Determine the (X, Y) coordinate at the center of the cell enclosing the given text.  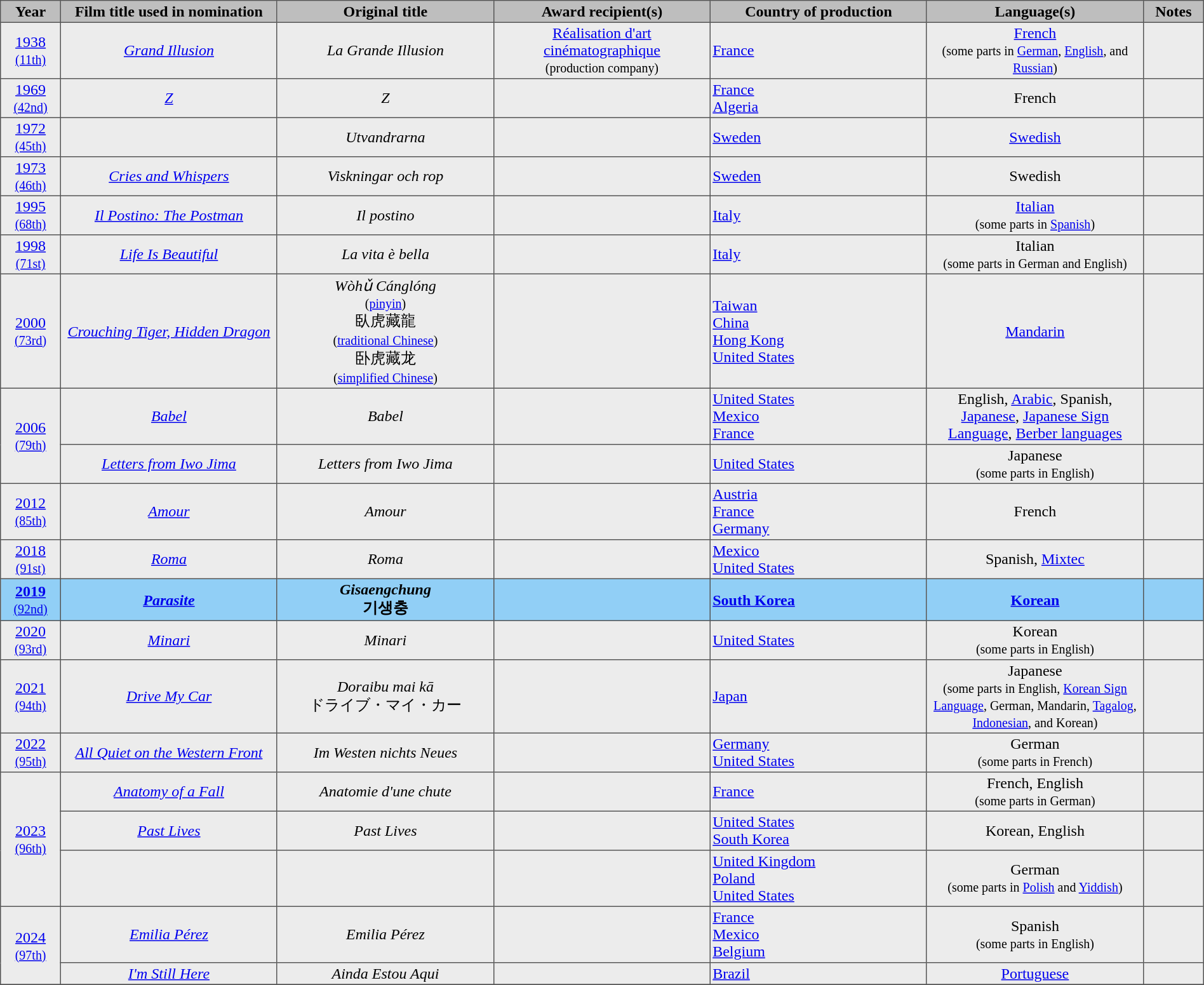
Mandarin (1035, 331)
Original title (385, 11)
Film title used in nomination (169, 11)
Anatomie d'une chute (385, 792)
La Grande Illusion (385, 50)
2018(91st) (30, 560)
Wòhǔ Cánglóng(pinyin)臥虎藏龍(traditional Chinese)卧虎藏龙(simplified Chinese) (385, 331)
Language(s) (1035, 11)
I'm Still Here (169, 974)
French(some parts in German, English, and Russian) (1035, 50)
2021(94th) (30, 697)
Japanese(some parts in English) (1035, 464)
Life Is Beautiful (169, 255)
Utvandrarna (385, 137)
Il postino (385, 215)
2023(96th) (30, 840)
Brazil (818, 974)
Mexico United States (818, 560)
1969(42nd) (30, 98)
Cries and Whispers (169, 177)
2019(92nd) (30, 600)
1998(71st) (30, 255)
Crouching Tiger, Hidden Dragon (169, 331)
France Algeria (818, 98)
Réalisation d'art cinématographique(production company) (602, 50)
2006(79th) (30, 436)
1972(45th) (30, 137)
Italian(some parts in German and English) (1035, 255)
1995(68th) (30, 215)
Doraibu mai kāドライブ・マイ・カー (385, 697)
Japanese(some parts in English, Korean Sign Language, German, Mandarin, Tagalog, Indonesian, and Korean) (1035, 697)
Portuguese (1035, 974)
Il Postino: The Postman (169, 215)
1973(46th) (30, 177)
2024(97th) (30, 945)
Korean(some parts in English) (1035, 640)
France Mexico Belgium (818, 934)
Austria France Germany (818, 511)
Notes (1174, 11)
Korean (1035, 600)
Grand Illusion (169, 50)
Gisaengchung기생충 (385, 600)
Japan (818, 697)
Im Westen nichts Neues (385, 753)
French, English(some parts in German) (1035, 792)
United Kingdom Poland United States (818, 878)
Taiwan China Hong Kong United States (818, 331)
2020(93rd) (30, 640)
2000(73rd) (30, 331)
Parasite (169, 600)
2012(85th) (30, 511)
German(some parts in Polish and Yiddish) (1035, 878)
Drive My Car (169, 697)
Country of production (818, 11)
La vita è bella (385, 255)
German (some parts in French) (1035, 753)
1938(11th) (30, 50)
Award recipient(s) (602, 11)
Spanish(some parts in English) (1035, 934)
Spanish, Mixtec (1035, 560)
South Korea (818, 600)
Viskningar och rop (385, 177)
Year (30, 11)
Anatomy of a Fall (169, 792)
United States South Korea (818, 831)
Germany United States (818, 753)
2022(95th) (30, 753)
Italian(some parts in Spanish) (1035, 215)
All Quiet on the Western Front (169, 753)
Korean, English (1035, 831)
United States Mexico France (818, 416)
Ainda Estou Aqui (385, 974)
English, Arabic, Spanish, Japanese, Japanese Sign Language, Berber languages (1035, 416)
